Search for the cell housing the specified text and yield its (X, Y) center coordinate. 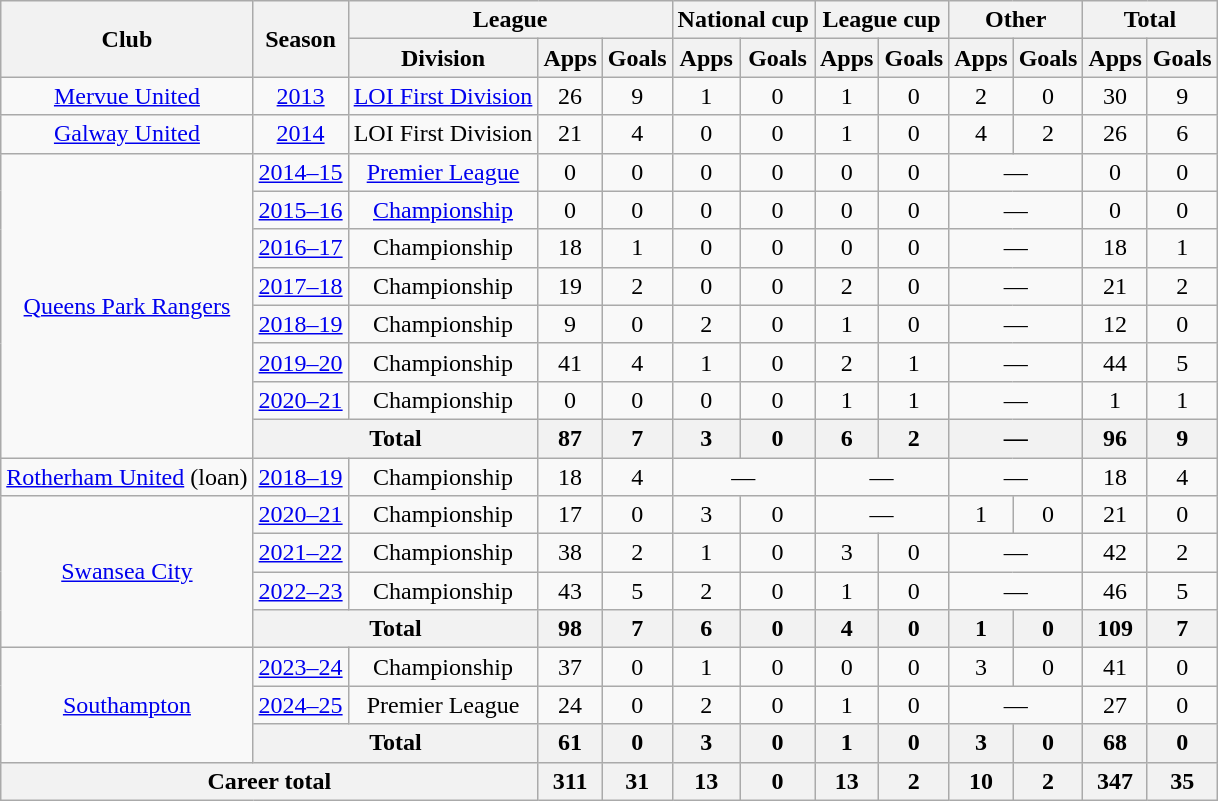
31 (637, 781)
12 (1115, 324)
38 (570, 553)
44 (1115, 362)
98 (570, 629)
27 (1115, 705)
League cup (881, 20)
Rotherham United (loan) (127, 477)
35 (1182, 781)
109 (1115, 629)
League (510, 20)
61 (570, 743)
347 (1115, 781)
Southampton (127, 705)
2022–23 (300, 591)
46 (1115, 591)
2015–16 (300, 210)
87 (570, 438)
96 (1115, 438)
Swansea City (127, 572)
Mervue United (127, 96)
Club (127, 39)
43 (570, 591)
Other (1016, 20)
68 (1115, 743)
30 (1115, 96)
2017–18 (300, 286)
Queens Park Rangers (127, 305)
Division (443, 58)
311 (570, 781)
17 (570, 515)
2019–20 (300, 362)
2021–22 (300, 553)
Galway United (127, 134)
2024–25 (300, 705)
2013 (300, 96)
Season (300, 39)
National cup (743, 20)
Career total (270, 781)
37 (570, 667)
10 (981, 781)
2014–15 (300, 172)
2014 (300, 134)
2023–24 (300, 667)
24 (570, 705)
42 (1115, 553)
2016–17 (300, 248)
19 (570, 286)
